Output the [X, Y] coordinate of the center of the cell containing the given text.  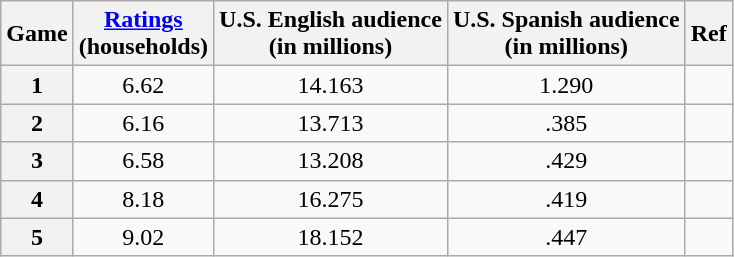
2 [37, 123]
U.S. English audience(in millions) [331, 34]
U.S. Spanish audience(in millions) [566, 34]
.429 [566, 161]
3 [37, 161]
6.58 [143, 161]
18.152 [331, 237]
9.02 [143, 237]
Ratings(households) [143, 34]
.419 [566, 199]
14.163 [331, 85]
16.275 [331, 199]
13.208 [331, 161]
1.290 [566, 85]
6.62 [143, 85]
.447 [566, 237]
Ref [708, 34]
13.713 [331, 123]
1 [37, 85]
8.18 [143, 199]
.385 [566, 123]
5 [37, 237]
Game [37, 34]
4 [37, 199]
6.16 [143, 123]
